Identify which cell holds the provided text, then report its [X, Y] central coordinate. 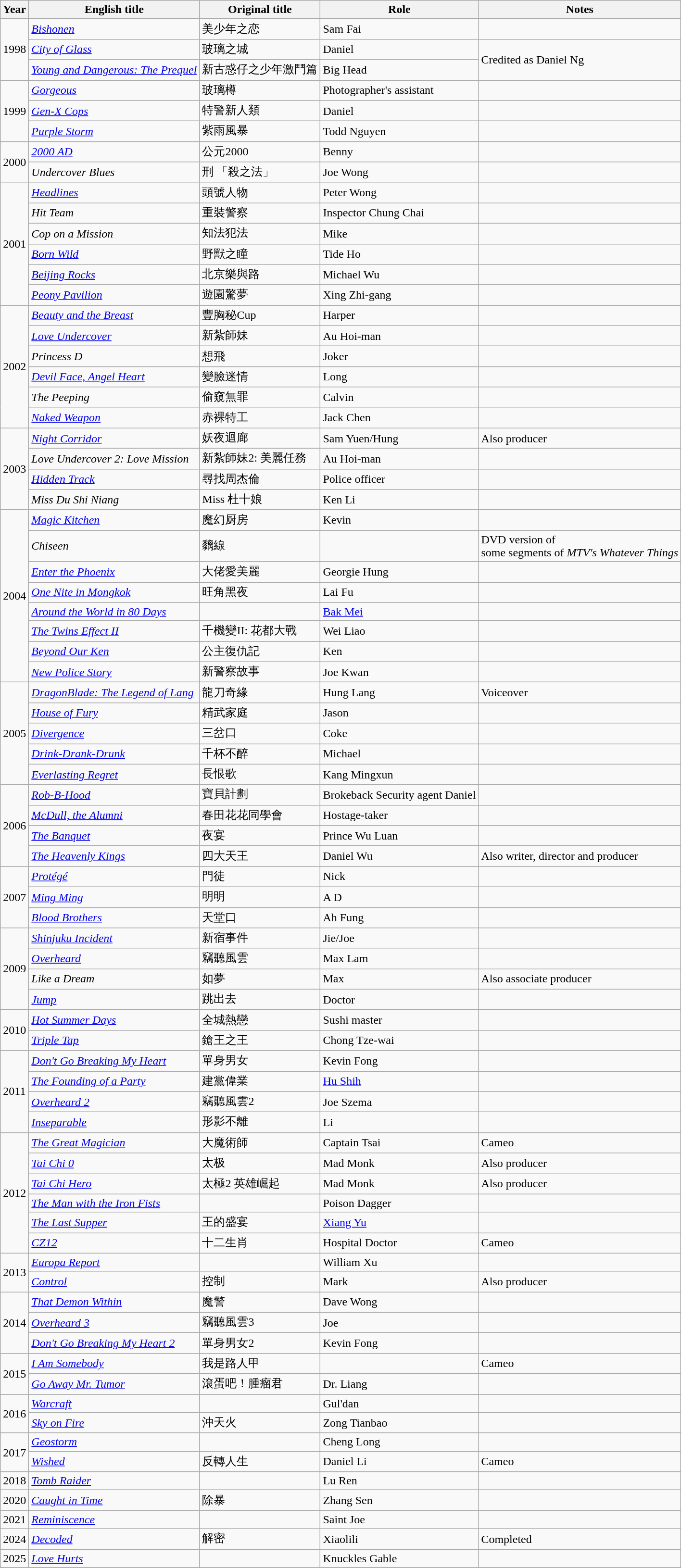
Reminiscence [114, 1519]
Jason [399, 713]
明明 [260, 897]
想飛 [260, 357]
City of Glass [114, 49]
Daniel Li [399, 1462]
2014 [14, 1323]
Long [399, 377]
Li [399, 1122]
Saint Joe [399, 1519]
Around the World in 80 Days [114, 612]
Voiceover [580, 692]
Caught in Time [114, 1500]
Night Corridor [114, 439]
Decoded [114, 1539]
One Nite in Mongkok [114, 592]
Don't Go Breaking My Heart 2 [114, 1343]
Peony Pavilion [114, 295]
2002 [14, 366]
DragonBlade: The Legend of Lang [114, 692]
Todd Nguyen [399, 132]
頭號人物 [260, 192]
Beauty and the Breast [114, 315]
Control [114, 1282]
Also writer, director and producer [580, 856]
Brokeback Security agent Daniel [399, 795]
Devil Face, Angel Heart [114, 377]
House of Fury [114, 713]
四大天王 [260, 856]
Captain Tsai [399, 1142]
Gul'dan [399, 1404]
Role [399, 10]
Joe [399, 1322]
Geostorm [114, 1442]
重裝警察 [260, 213]
Blood Brothers [114, 917]
Overheard 2 [114, 1102]
Xing Zhi-gang [399, 295]
2015 [14, 1373]
Magic Kitchen [114, 520]
Naked Weapon [114, 418]
紫雨風暴 [260, 132]
刑 「殺之法」 [260, 172]
龍刀奇緣 [260, 692]
三岔口 [260, 734]
千杯不醉 [260, 754]
特警新人類 [260, 111]
Europa Report [114, 1262]
Hospital Doctor [399, 1243]
Hit Team [114, 213]
Credited as Daniel Ng [580, 60]
魔幻厨房 [260, 520]
Princess D [114, 357]
單身男女2 [260, 1343]
That Demon Within [114, 1302]
Police officer [399, 479]
2011 [14, 1091]
Sky on Fire [114, 1423]
Bak Mei [399, 612]
CZ12 [114, 1243]
Ming Ming [114, 897]
精武家庭 [260, 713]
新警察故事 [260, 672]
Born Wild [114, 254]
Sam Fai [399, 29]
Doctor [399, 999]
Michael Wu [399, 275]
A D [399, 897]
Shinjuku Incident [114, 939]
Overheard 3 [114, 1322]
Tide Ho [399, 254]
豐胸秘Cup [260, 315]
2018 [14, 1481]
新紮師妹 [260, 336]
2000 AD [114, 152]
Completed [580, 1539]
天堂口 [260, 917]
Beijing Rocks [114, 275]
The Great Magician [114, 1142]
Jump [114, 999]
公元2000 [260, 152]
旺角黑夜 [260, 592]
魔警 [260, 1302]
春田花花同學會 [260, 815]
Big Head [399, 70]
Notes [580, 10]
大佬愛美麗 [260, 572]
反轉人生 [260, 1462]
Hu Shih [399, 1082]
野獸之瞳 [260, 254]
解密 [260, 1539]
建黨偉業 [260, 1082]
2012 [14, 1192]
2010 [14, 1030]
Poison Dagger [399, 1203]
2009 [14, 969]
Go Away Mr. Tumor [114, 1384]
十二生肖 [260, 1243]
Tomb Raider [114, 1481]
Tai Chi 0 [114, 1164]
Beyond Our Ken [114, 652]
2013 [14, 1272]
2000 [14, 162]
Max Lam [399, 959]
2004 [14, 596]
Overheard [114, 959]
2025 [14, 1558]
門徒 [260, 877]
The Man with the Iron Fists [114, 1203]
全城熱戀 [260, 1020]
形影不離 [260, 1122]
Michael [399, 754]
竊聽風雲3 [260, 1322]
黐線 [260, 546]
妖夜迴廊 [260, 439]
Drink-Drank-Drunk [114, 754]
美少年之恋 [260, 29]
如夢 [260, 979]
McDull, the Alumni [114, 815]
偷窺無罪 [260, 397]
Also associate producer [580, 979]
大魔術師 [260, 1142]
王的盛宴 [260, 1222]
2005 [14, 734]
Xiang Yu [399, 1222]
Like a Dream [114, 979]
Jack Chen [399, 418]
玻璃樽 [260, 90]
Love Hurts [114, 1558]
新宿事件 [260, 939]
Love Undercover [114, 336]
玻璃之城 [260, 49]
Everlasting Regret [114, 774]
Love Undercover 2: Love Mission [114, 459]
北京樂與路 [260, 275]
Kevin [399, 520]
Joe Szema [399, 1102]
太极 [260, 1164]
2017 [14, 1452]
Xiaolili [399, 1539]
單身男女 [260, 1061]
我是路人甲 [260, 1364]
Georgie Hung [399, 572]
Mike [399, 234]
Original title [260, 10]
Kang Mingxun [399, 774]
Lu Ren [399, 1481]
Ken [399, 652]
變臉迷情 [260, 377]
Young and Dangerous: The Prequel [114, 70]
Dave Wong [399, 1302]
Joker [399, 357]
The Founding of a Party [114, 1082]
Lai Fu [399, 592]
The Twins Effect II [114, 631]
Max [399, 979]
太極2 英雄崛起 [260, 1184]
Undercover Blues [114, 172]
知法犯法 [260, 234]
Knuckles Gable [399, 1558]
Warcraft [114, 1404]
2020 [14, 1500]
Hidden Track [114, 479]
長恨歌 [260, 774]
寶貝計劃 [260, 795]
Hostage-taker [399, 815]
控制 [260, 1282]
新古惑仔之少年激鬥篇 [260, 70]
Divergence [114, 734]
千機變II: 花都大戰 [260, 631]
Joe Wong [399, 172]
Rob-B-Hood [114, 795]
The Banquet [114, 836]
新紮師妹2: 美麗任務 [260, 459]
William Xu [399, 1262]
2001 [14, 243]
Hung Lang [399, 692]
Zhang Sen [399, 1500]
Benny [399, 152]
Joe Kwan [399, 672]
Inseparable [114, 1122]
Peter Wong [399, 192]
Enter the Phoenix [114, 572]
Chiseen [114, 546]
Prince Wu Luan [399, 836]
Photographer's assistant [399, 90]
English title [114, 10]
Inspector Chung Chai [399, 213]
Cheng Long [399, 1442]
Calvin [399, 397]
New Police Story [114, 672]
Headlines [114, 192]
Zong Tianbao [399, 1423]
1998 [14, 50]
Coke [399, 734]
Purple Storm [114, 132]
遊園驚夢 [260, 295]
The Heavenly Kings [114, 856]
Sushi master [399, 1020]
Bishonen [114, 29]
Chong Tze-wai [399, 1041]
Sam Yuen/Hung [399, 439]
Daniel Wu [399, 856]
DVD version ofsome segments of MTV's Whatever Things [580, 546]
The Last Supper [114, 1222]
2016 [14, 1414]
Miss Du Shi Niang [114, 500]
除暴 [260, 1500]
竊聽風雲2 [260, 1102]
Harper [399, 315]
Triple Tap [114, 1041]
Nick [399, 877]
跳出去 [260, 999]
Ah Fung [399, 917]
Tai Chi Hero [114, 1184]
2021 [14, 1519]
鎗王之王 [260, 1041]
1999 [14, 111]
2006 [14, 826]
Miss 杜十娘 [260, 500]
Don't Go Breaking My Heart [114, 1061]
Year [14, 10]
公主復仇記 [260, 652]
Gorgeous [114, 90]
Mark [399, 1282]
2003 [14, 469]
The Peeping [114, 397]
Hot Summer Days [114, 1020]
Dr. Liang [399, 1384]
Protégé [114, 877]
2007 [14, 897]
沖天火 [260, 1423]
Wei Liao [399, 631]
Wished [114, 1462]
Ken Li [399, 500]
Gen-X Cops [114, 111]
赤裸特工 [260, 418]
竊聽風雲 [260, 959]
尋找周杰倫 [260, 479]
Jie/Joe [399, 939]
Cop on a Mission [114, 234]
I Am Somebody [114, 1364]
2024 [14, 1539]
滾蛋吧！腫瘤君 [260, 1384]
夜宴 [260, 836]
